Scan for the cell matching the given text and deliver its (x, y) coordinate at center. 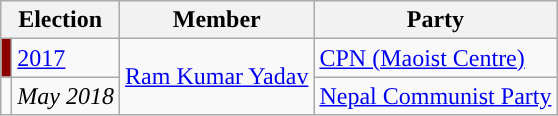
Election (60, 20)
Party (436, 20)
Ram Kumar Yadav (217, 77)
CPN (Maoist Centre) (436, 58)
Member (217, 20)
May 2018 (66, 96)
2017 (66, 58)
Nepal Communist Party (436, 96)
